Detect which cell encompasses the target text, then output its [X, Y] center coordinate. 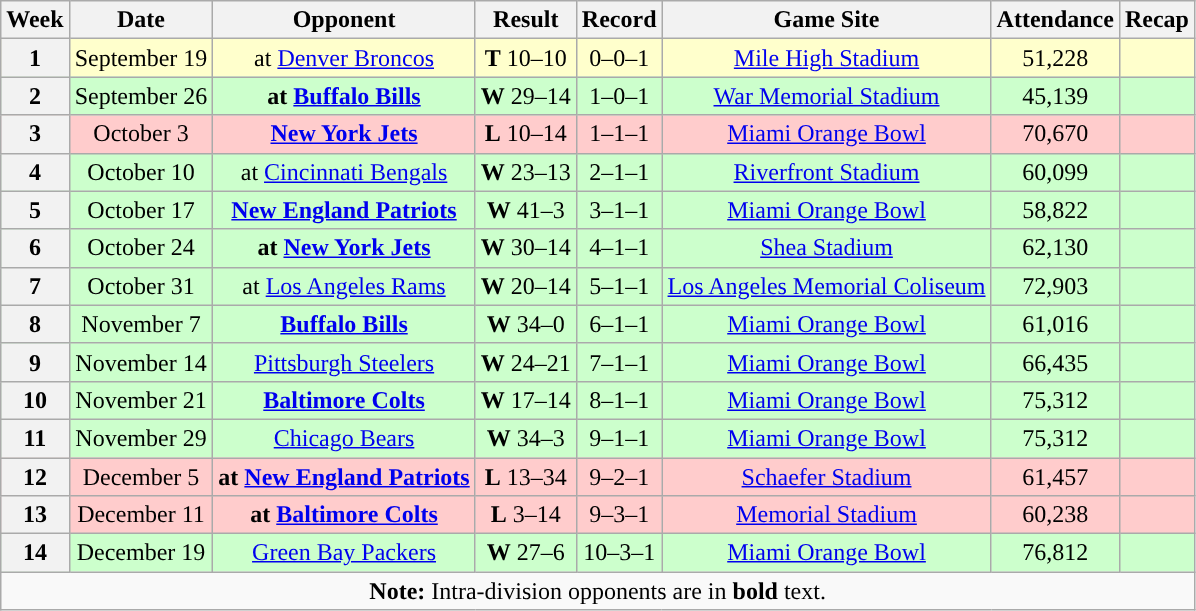
8–1–1 [619, 400]
60,099 [1055, 172]
8 [35, 324]
14 [35, 553]
October 3 [141, 134]
4 [35, 172]
W 30–14 [526, 248]
1–1–1 [619, 134]
September 26 [141, 96]
Schaefer Stadium [826, 477]
War Memorial Stadium [826, 96]
4–1–1 [619, 248]
at Denver Broncos [344, 58]
10 [35, 400]
61,457 [1055, 477]
5–1–1 [619, 286]
2 [35, 96]
Week [35, 20]
2–1–1 [619, 172]
October 31 [141, 286]
3–1–1 [619, 210]
Date [141, 20]
W 24–21 [526, 362]
New York Jets [344, 134]
58,822 [1055, 210]
51,228 [1055, 58]
September 19 [141, 58]
November 29 [141, 438]
0–0–1 [619, 58]
at Cincinnati Bengals [344, 172]
7 [35, 286]
W 29–14 [526, 96]
Buffalo Bills [344, 324]
December 5 [141, 477]
12 [35, 477]
at New York Jets [344, 248]
Memorial Stadium [826, 515]
Riverfront Stadium [826, 172]
W 23–13 [526, 172]
9–1–1 [619, 438]
at Baltimore Colts [344, 515]
Game Site [826, 20]
October 24 [141, 248]
Los Angeles Memorial Coliseum [826, 286]
December 11 [141, 515]
7–1–1 [619, 362]
November 14 [141, 362]
W 17–14 [526, 400]
Note: Intra-division opponents are in bold text. [598, 591]
at Buffalo Bills [344, 96]
3 [35, 134]
1 [35, 58]
Opponent [344, 20]
Recap [1156, 20]
W 27–6 [526, 553]
6 [35, 248]
New England Patriots [344, 210]
61,016 [1055, 324]
Pittsburgh Steelers [344, 362]
November 7 [141, 324]
T 10–10 [526, 58]
9–2–1 [619, 477]
October 10 [141, 172]
9 [35, 362]
Mile High Stadium [826, 58]
1–0–1 [619, 96]
13 [35, 515]
11 [35, 438]
W 20–14 [526, 286]
Shea Stadium [826, 248]
9–3–1 [619, 515]
at New England Patriots [344, 477]
76,812 [1055, 553]
October 17 [141, 210]
Attendance [1055, 20]
66,435 [1055, 362]
W 34–3 [526, 438]
72,903 [1055, 286]
W 34–0 [526, 324]
L 10–14 [526, 134]
December 19 [141, 553]
November 21 [141, 400]
60,238 [1055, 515]
Chicago Bears [344, 438]
Baltimore Colts [344, 400]
L 13–34 [526, 477]
70,670 [1055, 134]
10–3–1 [619, 553]
6–1–1 [619, 324]
45,139 [1055, 96]
5 [35, 210]
W 41–3 [526, 210]
62,130 [1055, 248]
at Los Angeles Rams [344, 286]
Green Bay Packers [344, 553]
L 3–14 [526, 515]
Result [526, 20]
Record [619, 20]
